Search for the cell housing the specified text and yield its (X, Y) center coordinate. 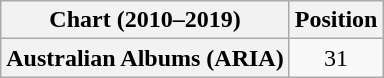
Chart (2010–2019) (145, 20)
31 (336, 58)
Australian Albums (ARIA) (145, 58)
Position (336, 20)
